For the text-containing cell, return its midpoint in (x, y) coordinate format. 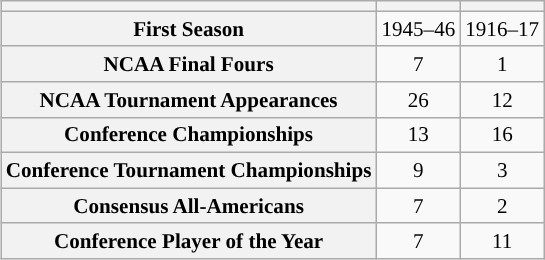
3 (502, 170)
Conference Player of the Year (189, 240)
13 (418, 134)
Consensus All-Americans (189, 206)
26 (418, 100)
12 (502, 100)
11 (502, 240)
9 (418, 170)
Conference Championships (189, 134)
NCAA Final Fours (189, 64)
1945–46 (418, 28)
Conference Tournament Championships (189, 170)
NCAA Tournament Appearances (189, 100)
First Season (189, 28)
16 (502, 134)
1 (502, 64)
1916–17 (502, 28)
2 (502, 206)
